Output the (X, Y) coordinate of the center of the cell containing the given text.  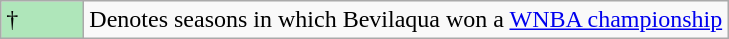
Denotes seasons in which Bevilaqua won a WNBA championship (406, 20)
† (42, 20)
